Extract the (X, Y) coordinate from the center of the cell holding the provided text.  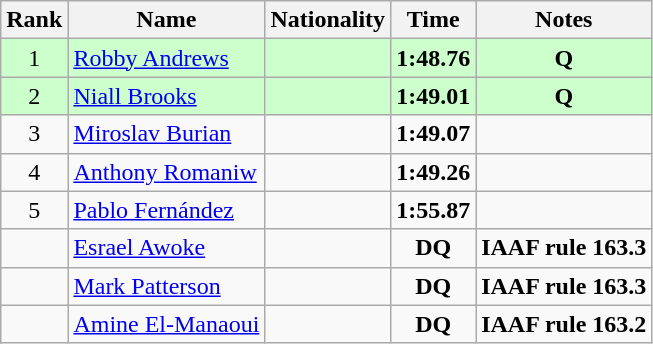
Esrael Awoke (166, 248)
1:49.26 (434, 172)
Notes (564, 20)
1:49.01 (434, 96)
Rank (34, 20)
Niall Brooks (166, 96)
5 (34, 210)
Robby Andrews (166, 58)
4 (34, 172)
3 (34, 134)
Amine El-Manaoui (166, 324)
1 (34, 58)
IAAF rule 163.2 (564, 324)
Time (434, 20)
Nationality (328, 20)
1:48.76 (434, 58)
Name (166, 20)
Miroslav Burian (166, 134)
1:55.87 (434, 210)
Mark Patterson (166, 286)
Anthony Romaniw (166, 172)
Pablo Fernández (166, 210)
1:49.07 (434, 134)
2 (34, 96)
